Provide the [x, y] coordinate of the cell's center where the given text is located.  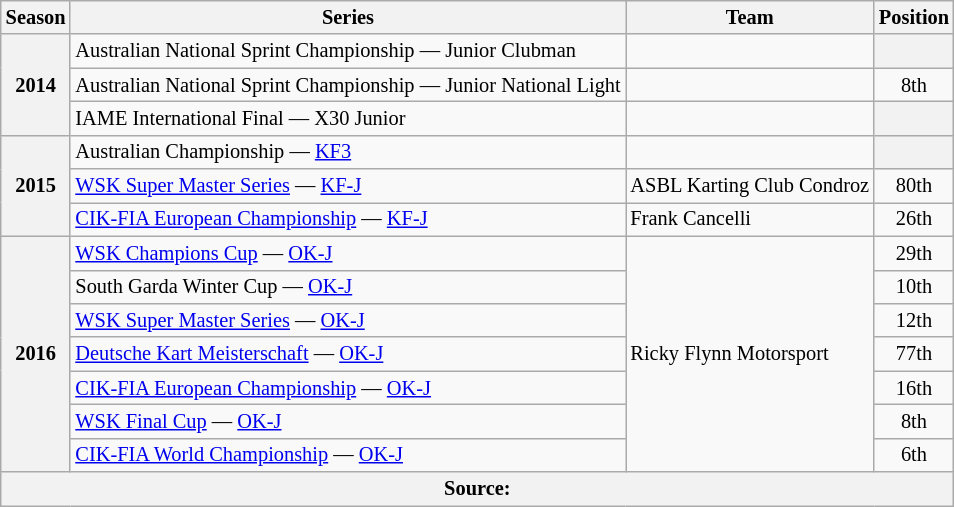
Ricky Flynn Motorsport [750, 354]
WSK Final Cup — OK-J [348, 421]
Australian Championship — KF3 [348, 152]
2016 [36, 354]
2014 [36, 84]
29th [914, 253]
CIK-FIA European Championship — KF-J [348, 219]
Position [914, 17]
Deutsche Kart Meisterschaft — OK-J [348, 354]
Source: [478, 489]
77th [914, 354]
WSK Super Master Series — KF-J [348, 186]
10th [914, 287]
80th [914, 186]
Season [36, 17]
Team [750, 17]
12th [914, 320]
WSK Champions Cup — OK-J [348, 253]
Frank Cancelli [750, 219]
CIK-FIA European Championship — OK-J [348, 388]
Series [348, 17]
26th [914, 219]
Australian National Sprint Championship — Junior National Light [348, 85]
6th [914, 455]
WSK Super Master Series — OK-J [348, 320]
South Garda Winter Cup — OK-J [348, 287]
Australian National Sprint Championship — Junior Clubman [348, 51]
2015 [36, 186]
ASBL Karting Club Condroz [750, 186]
IAME International Final — X30 Junior [348, 118]
16th [914, 388]
CIK-FIA World Championship — OK-J [348, 455]
